Identify which cell holds the provided text, then report its (x, y) central coordinate. 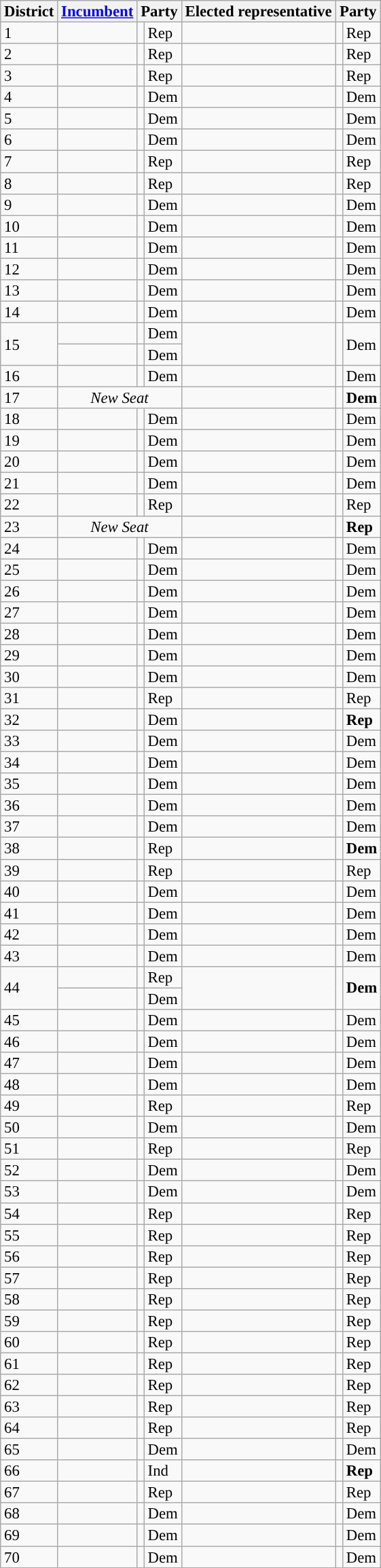
49 (29, 1106)
61 (29, 1364)
10 (29, 226)
28 (29, 634)
5 (29, 119)
51 (29, 1149)
27 (29, 613)
32 (29, 720)
41 (29, 913)
53 (29, 1192)
6 (29, 140)
46 (29, 1041)
20 (29, 462)
24 (29, 548)
59 (29, 1321)
34 (29, 763)
55 (29, 1235)
54 (29, 1213)
17 (29, 398)
50 (29, 1128)
62 (29, 1385)
Incumbent (98, 12)
12 (29, 269)
44 (29, 988)
69 (29, 1535)
64 (29, 1428)
18 (29, 419)
52 (29, 1171)
25 (29, 569)
39 (29, 870)
9 (29, 204)
67 (29, 1493)
14 (29, 312)
22 (29, 505)
3 (29, 76)
43 (29, 956)
16 (29, 376)
37 (29, 827)
4 (29, 97)
35 (29, 784)
7 (29, 162)
Ind (163, 1471)
58 (29, 1300)
District (29, 12)
48 (29, 1085)
30 (29, 677)
42 (29, 934)
65 (29, 1450)
26 (29, 591)
8 (29, 183)
45 (29, 1020)
15 (29, 344)
57 (29, 1278)
19 (29, 441)
38 (29, 849)
56 (29, 1256)
68 (29, 1514)
13 (29, 291)
40 (29, 891)
11 (29, 247)
29 (29, 656)
31 (29, 698)
33 (29, 741)
23 (29, 527)
1 (29, 33)
60 (29, 1342)
2 (29, 54)
47 (29, 1063)
63 (29, 1407)
21 (29, 484)
Elected representative (258, 12)
66 (29, 1471)
70 (29, 1557)
36 (29, 806)
